Capture the cell that displays the provided text and extract its (X, Y) central coordinate. 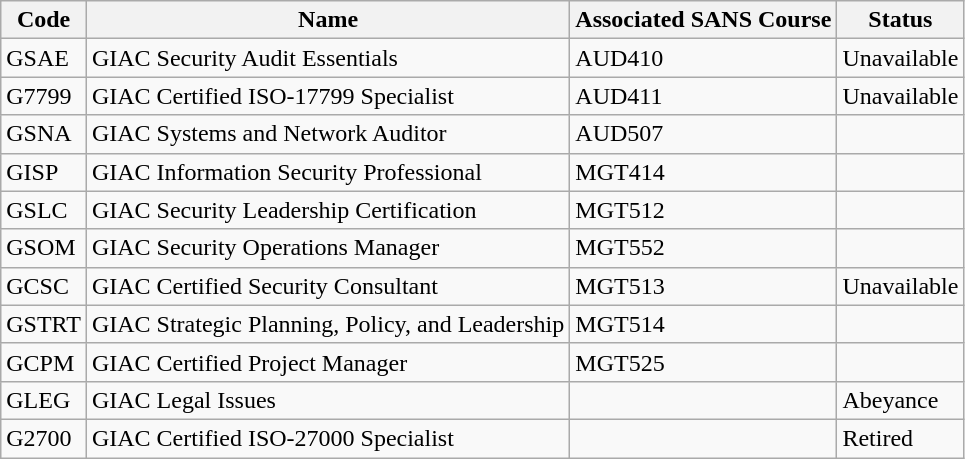
G2700 (44, 438)
Retired (900, 438)
GIAC Certified ISO-27000 Specialist (328, 438)
MGT514 (704, 324)
MGT414 (704, 172)
GIAC Information Security Professional (328, 172)
GIAC Systems and Network Auditor (328, 134)
GIAC Legal Issues (328, 400)
GISP (44, 172)
G7799 (44, 96)
MGT513 (704, 286)
MGT552 (704, 248)
GIAC Security Operations Manager (328, 248)
GIAC Certified ISO-17799 Specialist (328, 96)
GCSC (44, 286)
AUD507 (704, 134)
GIAC Certified Security Consultant (328, 286)
Name (328, 20)
Status (900, 20)
AUD411 (704, 96)
GIAC Strategic Planning, Policy, and Leadership (328, 324)
GIAC Certified Project Manager (328, 362)
GLEG (44, 400)
GIAC Security Leadership Certification (328, 210)
AUD410 (704, 58)
Associated SANS Course (704, 20)
GSNA (44, 134)
MGT512 (704, 210)
GSOM (44, 248)
Abeyance (900, 400)
GSAE (44, 58)
GCPM (44, 362)
Code (44, 20)
GSTRT (44, 324)
MGT525 (704, 362)
GIAC Security Audit Essentials (328, 58)
GSLC (44, 210)
